Provide the [X, Y] coordinate of the cell's center where the given text is located.  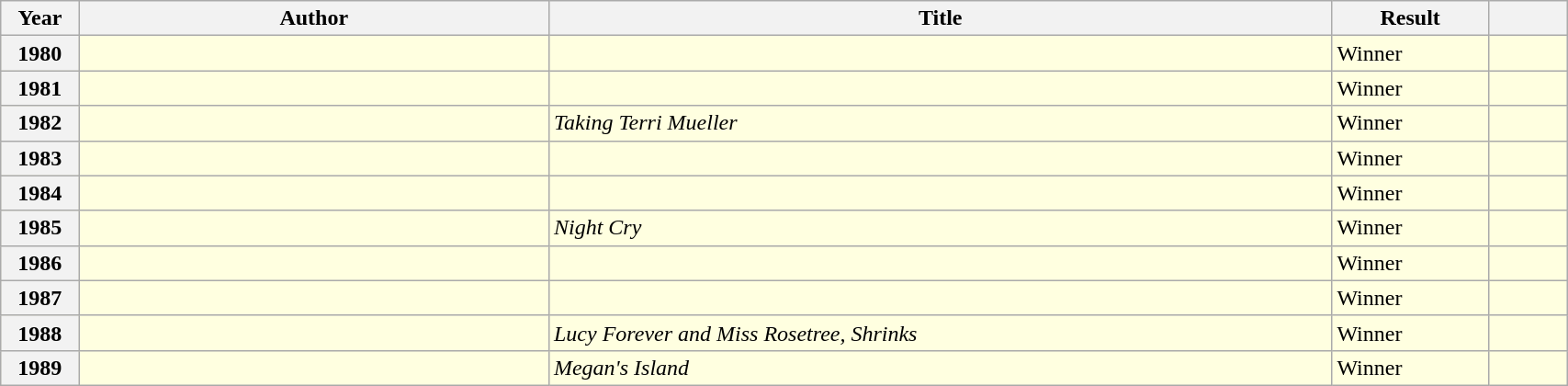
1981 [40, 88]
Megan's Island [940, 368]
1982 [40, 123]
Result [1410, 18]
1986 [40, 263]
1985 [40, 228]
1983 [40, 158]
1987 [40, 298]
Title [940, 18]
Author [314, 18]
1988 [40, 333]
Night Cry [940, 228]
Taking Terri Mueller [940, 123]
Year [40, 18]
Lucy Forever and Miss Rosetree, Shrinks [940, 333]
1980 [40, 53]
1984 [40, 193]
1989 [40, 368]
